Identify which cell holds the provided text, then report its (X, Y) central coordinate. 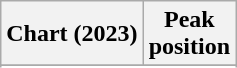
Chart (2023) (72, 34)
Peakposition (189, 34)
